Find where the given text appears and provide that cell's center as (x, y) coordinate. 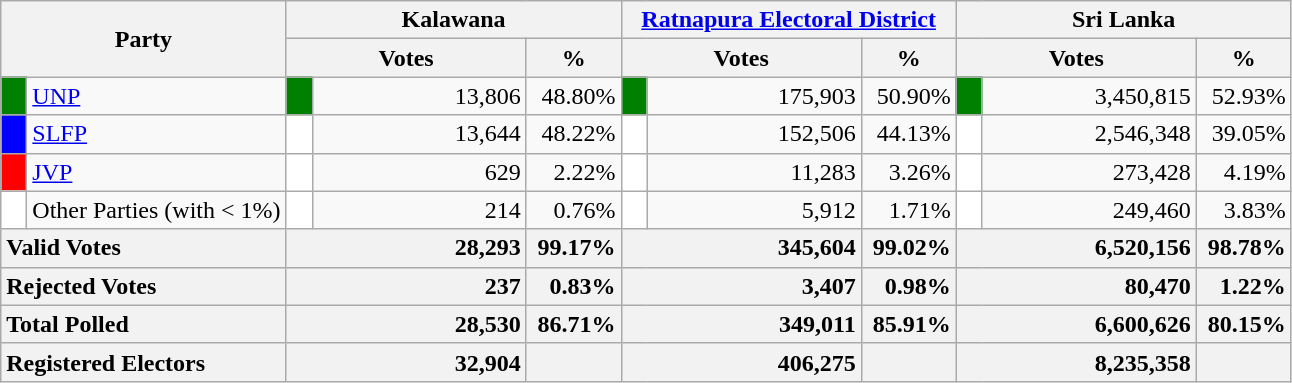
249,460 (1089, 210)
Party (144, 39)
50.90% (908, 96)
Ratnapura Electoral District (788, 20)
629 (419, 172)
86.71% (574, 324)
52.93% (1244, 96)
0.76% (574, 210)
152,506 (754, 134)
13,644 (419, 134)
345,604 (741, 248)
80,470 (1076, 286)
8,235,358 (1076, 362)
13,806 (419, 96)
Total Polled (144, 324)
2,546,348 (1089, 134)
98.78% (1244, 248)
349,011 (741, 324)
1.71% (908, 210)
28,530 (406, 324)
UNP (156, 96)
3,450,815 (1089, 96)
28,293 (406, 248)
SLFP (156, 134)
6,520,156 (1076, 248)
Valid Votes (144, 248)
5,912 (754, 210)
0.98% (908, 286)
0.83% (574, 286)
44.13% (908, 134)
273,428 (1089, 172)
JVP (156, 172)
237 (406, 286)
99.17% (574, 248)
1.22% (1244, 286)
48.80% (574, 96)
214 (419, 210)
175,903 (754, 96)
80.15% (1244, 324)
Rejected Votes (144, 286)
11,283 (754, 172)
3.83% (1244, 210)
Sri Lanka (1124, 20)
2.22% (574, 172)
406,275 (741, 362)
99.02% (908, 248)
39.05% (1244, 134)
4.19% (1244, 172)
32,904 (406, 362)
Other Parties (with < 1%) (156, 210)
Registered Electors (144, 362)
6,600,626 (1076, 324)
3,407 (741, 286)
48.22% (574, 134)
3.26% (908, 172)
Kalawana (454, 20)
85.91% (908, 324)
